Capture the cell that displays the provided text and extract its [x, y] central coordinate. 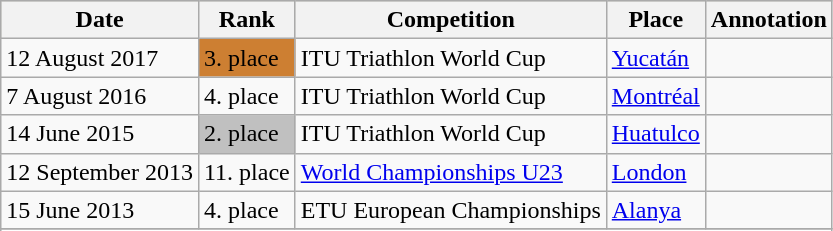
12 September 2013 [100, 172]
Competition [450, 20]
11. place [246, 172]
Montréal [656, 96]
ETU European Championships [450, 210]
15 June 2013 [100, 210]
Rank [246, 20]
Annotation [768, 20]
Place [656, 20]
14 June 2015 [100, 134]
London [656, 172]
Alanya [656, 210]
2. place [246, 134]
Date [100, 20]
12 August 2017 [100, 58]
Yucatán [656, 58]
World Championships U23 [450, 172]
Huatulco [656, 134]
3. place [246, 58]
7 August 2016 [100, 96]
